Output the (X, Y) coordinate of the center of the cell containing the given text.  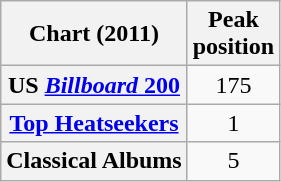
175 (233, 85)
1 (233, 123)
Chart (2011) (94, 34)
Peakposition (233, 34)
Classical Albums (94, 161)
Top Heatseekers (94, 123)
US Billboard 200 (94, 85)
5 (233, 161)
